From the cell containing the given text, extract its center point as [x, y] coordinate. 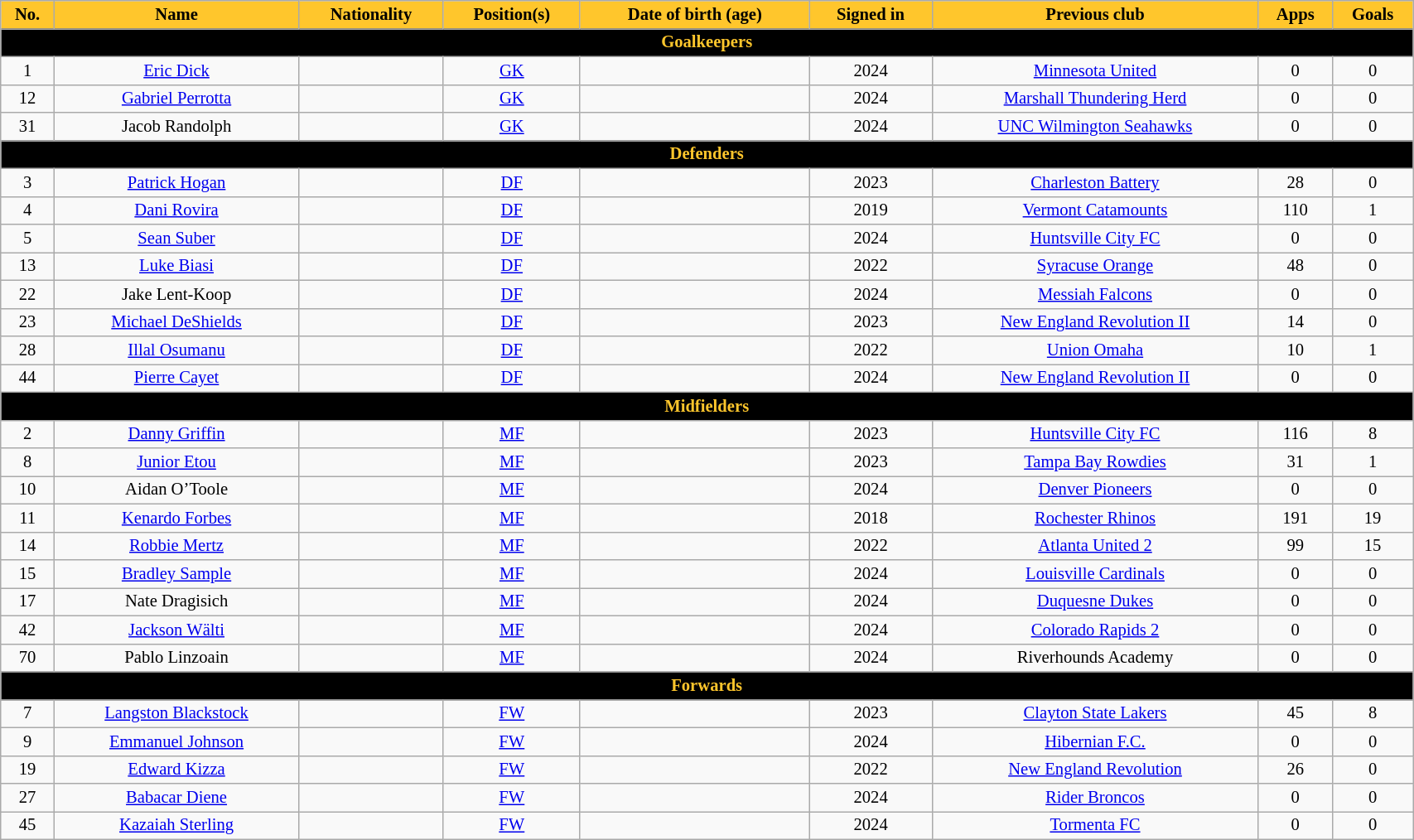
Apps [1296, 14]
22 [28, 294]
Charleston Battery [1095, 182]
3 [28, 182]
9 [28, 741]
Tormenta FC [1095, 825]
Rochester Rhinos [1095, 518]
Junior Etou [176, 461]
Danny Griffin [176, 434]
Denver Pioneers [1095, 490]
11 [28, 518]
Position(s) [512, 14]
Gabriel Perrotta [176, 99]
Michael DeShields [176, 322]
Name [176, 14]
Hibernian F.C. [1095, 741]
Goals [1373, 14]
Patrick Hogan [176, 182]
Kazaiah Sterling [176, 825]
12 [28, 99]
99 [1296, 546]
Nationality [371, 14]
44 [28, 378]
Illal Osumanu [176, 350]
Goalkeepers [707, 42]
Date of birth (age) [694, 14]
Clayton State Lakers [1095, 713]
Edward Kizza [176, 770]
110 [1296, 210]
Messiah Falcons [1095, 294]
Jackson Wälti [176, 630]
Midfielders [707, 406]
New England Revolution [1095, 770]
Babacar Diene [176, 798]
Dani Rovira [176, 210]
Duquesne Dukes [1095, 601]
Pierre Cayet [176, 378]
5 [28, 238]
Jacob Randolph [176, 127]
23 [28, 322]
Aidan O’Toole [176, 490]
Forwards [707, 685]
4 [28, 210]
Robbie Mertz [176, 546]
Tampa Bay Rowdies [1095, 461]
Minnesota United [1095, 70]
Luke Biasi [176, 266]
2 [28, 434]
Vermont Catamounts [1095, 210]
116 [1296, 434]
13 [28, 266]
UNC Wilmington Seahawks [1095, 127]
48 [1296, 266]
Eric Dick [176, 70]
Jake Lent-Koop [176, 294]
Syracuse Orange [1095, 266]
Pablo Linzoain [176, 658]
No. [28, 14]
Kenardo Forbes [176, 518]
Marshall Thundering Herd [1095, 99]
Atlanta United 2 [1095, 546]
Emmanuel Johnson [176, 741]
70 [28, 658]
Langston Blackstock [176, 713]
17 [28, 601]
Previous club [1095, 14]
7 [28, 713]
Sean Suber [176, 238]
27 [28, 798]
Union Omaha [1095, 350]
Nate Dragisich [176, 601]
Bradley Sample [176, 574]
Louisville Cardinals [1095, 574]
2018 [871, 518]
Riverhounds Academy [1095, 658]
Rider Broncos [1095, 798]
Colorado Rapids 2 [1095, 630]
26 [1296, 770]
42 [28, 630]
Defenders [707, 154]
2019 [871, 210]
191 [1296, 518]
Signed in [871, 14]
